Capture the cell that displays the provided text and extract its (x, y) central coordinate. 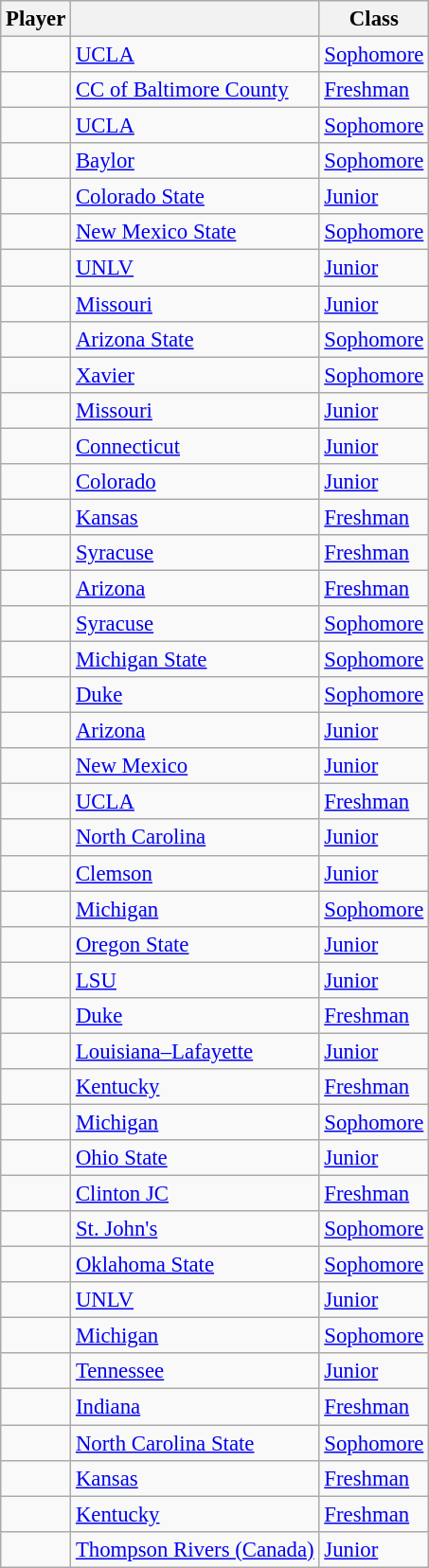
Colorado (195, 482)
Colorado State (195, 197)
North Carolina (195, 838)
Oregon State (195, 944)
Xavier (195, 375)
Player (36, 19)
Baylor (195, 161)
New Mexico State (195, 232)
Indiana (195, 1407)
Clinton JC (195, 1194)
Thompson Rivers (Canada) (195, 1549)
Arizona State (195, 339)
St. John's (195, 1229)
LSU (195, 980)
Ohio State (195, 1158)
Class (374, 19)
Connecticut (195, 446)
Tennessee (195, 1372)
New Mexico (195, 766)
North Carolina State (195, 1443)
CC of Baltimore County (195, 90)
Oklahoma State (195, 1265)
Clemson (195, 873)
Louisiana–Lafayette (195, 1051)
Michigan State (195, 660)
